Pinpoint the cell where the given text exists, returning its (x, y) midpoint coordinate. 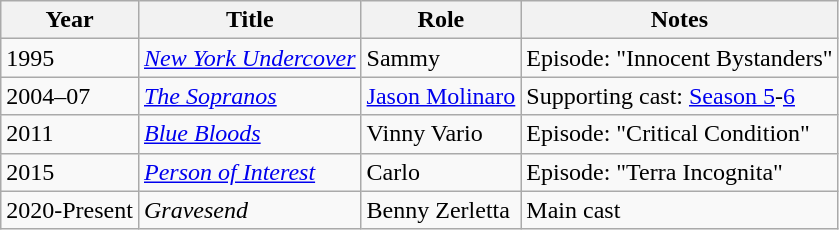
Gravesend (250, 210)
Title (250, 20)
Notes (680, 20)
Vinny Vario (441, 134)
Benny Zerletta (441, 210)
Episode: "Critical Condition" (680, 134)
Jason Molinaro (441, 96)
2015 (70, 172)
Blue Bloods (250, 134)
Year (70, 20)
Sammy (441, 58)
Carlo (441, 172)
New York Undercover (250, 58)
1995 (70, 58)
Role (441, 20)
2011 (70, 134)
The Sopranos (250, 96)
Main cast (680, 210)
Supporting cast: Season 5-6 (680, 96)
Person of Interest (250, 172)
2004–07 (70, 96)
Episode: "Innocent Bystanders" (680, 58)
Episode: "Terra Incognita" (680, 172)
2020-Present (70, 210)
